Scan for the cell matching the given text and deliver its [X, Y] coordinate at center. 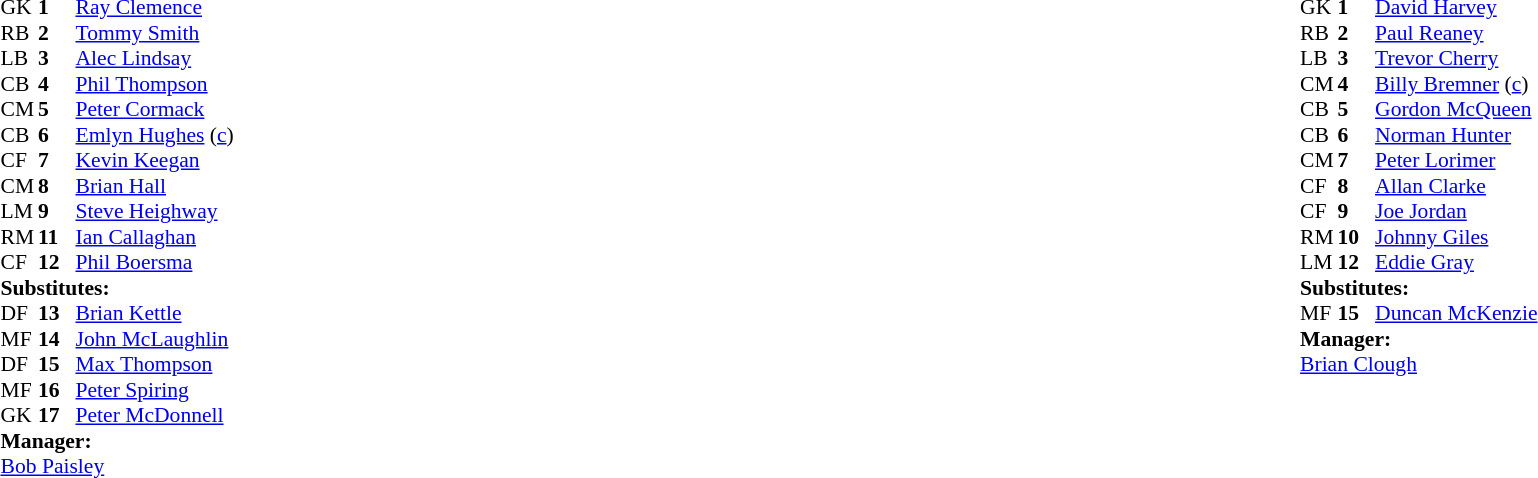
Max Thompson [155, 365]
Peter McDonnell [155, 415]
Joe Jordan [1456, 211]
Ian Callaghan [155, 237]
10 [1357, 237]
Phil Boersma [155, 263]
16 [57, 390]
Paul Reaney [1456, 33]
GK [19, 415]
Tommy Smith [155, 33]
Brian Hall [155, 186]
14 [57, 339]
Kevin Keegan [155, 161]
13 [57, 313]
Phil Thompson [155, 84]
Gordon McQueen [1456, 109]
11 [57, 237]
Brian Kettle [155, 313]
Emlyn Hughes (c) [155, 135]
Johnny Giles [1456, 237]
Peter Cormack [155, 109]
Alec Lindsay [155, 59]
Brian Clough [1418, 365]
Peter Spiring [155, 390]
Duncan McKenzie [1456, 313]
John McLaughlin [155, 339]
Eddie Gray [1456, 263]
Norman Hunter [1456, 135]
17 [57, 415]
Billy Bremner (c) [1456, 84]
Peter Lorimer [1456, 161]
Trevor Cherry [1456, 59]
Steve Heighway [155, 211]
Allan Clarke [1456, 186]
